Detect which cell encompasses the target text, then output its (x, y) center coordinate. 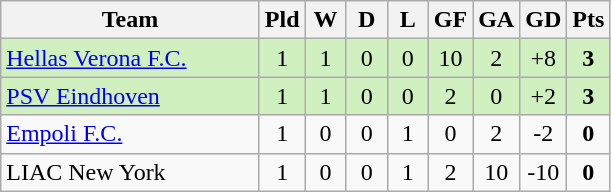
Hellas Verona F.C. (130, 58)
W (326, 20)
Pts (588, 20)
GF (450, 20)
GA (496, 20)
-2 (544, 134)
D (366, 20)
Empoli F.C. (130, 134)
Team (130, 20)
PSV Eindhoven (130, 96)
+2 (544, 96)
L (408, 20)
+8 (544, 58)
-10 (544, 172)
GD (544, 20)
Pld (282, 20)
LIAC New York (130, 172)
